Extract the [X, Y] coordinate from the center of the cell holding the provided text.  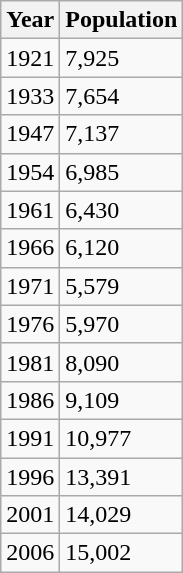
2006 [30, 553]
1954 [30, 172]
6,985 [122, 172]
1933 [30, 96]
1996 [30, 477]
1986 [30, 400]
Population [122, 20]
1961 [30, 210]
8,090 [122, 362]
5,970 [122, 324]
13,391 [122, 477]
1921 [30, 58]
6,430 [122, 210]
1981 [30, 362]
7,925 [122, 58]
9,109 [122, 400]
14,029 [122, 515]
1971 [30, 286]
1966 [30, 248]
1991 [30, 438]
Year [30, 20]
1976 [30, 324]
6,120 [122, 248]
10,977 [122, 438]
5,579 [122, 286]
2001 [30, 515]
1947 [30, 134]
7,137 [122, 134]
15,002 [122, 553]
7,654 [122, 96]
